Return the (X, Y) coordinate for the center point of the cell that contains the specified text.  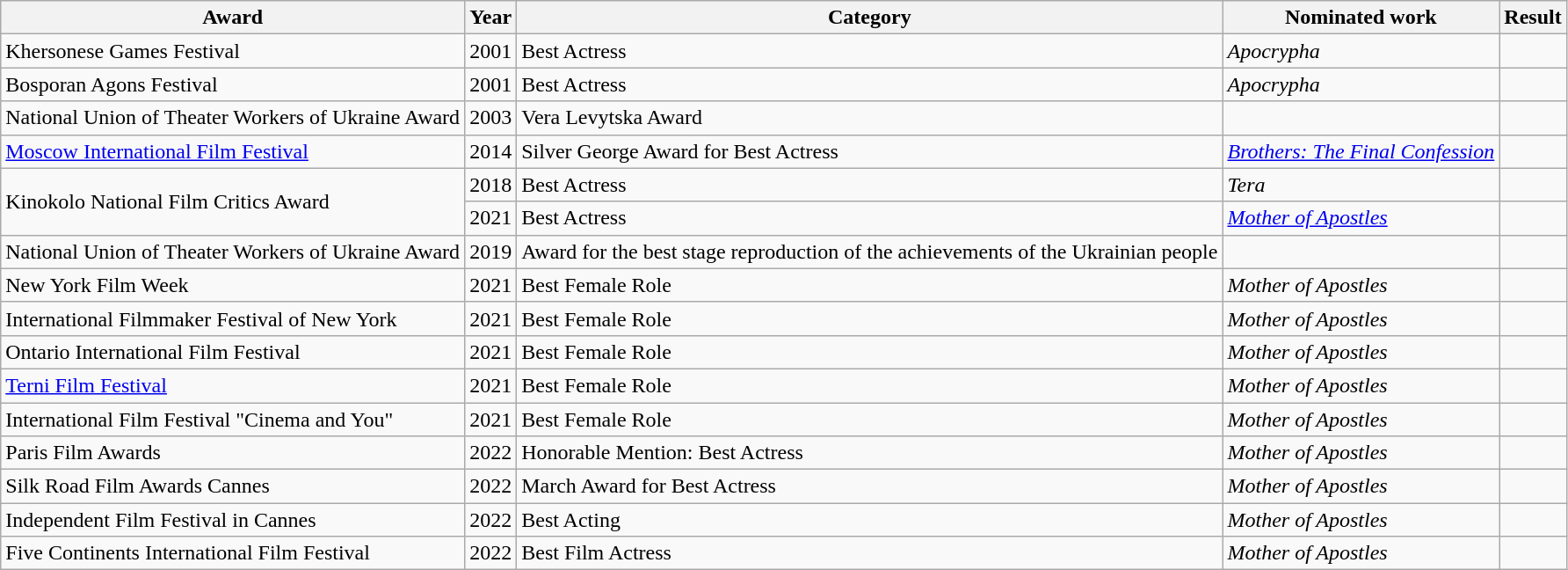
Best Acting (870, 520)
Result (1533, 18)
Moscow International Film Festival (233, 151)
Ontario International Film Festival (233, 352)
Paris Film Awards (233, 453)
March Award for Best Actress (870, 486)
International Filmmaker Festival of New York (233, 318)
Silk Road Film Awards Cannes (233, 486)
New York Film Week (233, 285)
2003 (490, 118)
Best Film Actress (870, 553)
Tera (1361, 185)
International Film Festival "Cinema and You" (233, 420)
Silver George Award for Best Actress (870, 151)
Terni Film Festival (233, 385)
Year (490, 18)
2019 (490, 252)
2014 (490, 151)
Khersonese Games Festival (233, 51)
Brothers: The Final Confession (1361, 151)
Kinokolo National Film Critics Award (233, 201)
Category (870, 18)
2018 (490, 185)
Bosporan Agons Festival (233, 84)
Nominated work (1361, 18)
Honorable Mention: Best Actress (870, 453)
Five Continents International Film Festival (233, 553)
Vera Levytska Award (870, 118)
Award for the best stage reproduction of the achievements of the Ukrainian people (870, 252)
Award (233, 18)
Independent Film Festival in Cannes (233, 520)
